Find where the given text appears and provide that cell's center as (x, y) coordinate. 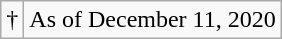
† (12, 20)
As of December 11, 2020 (152, 20)
